Detect which cell encompasses the target text, then output its (x, y) center coordinate. 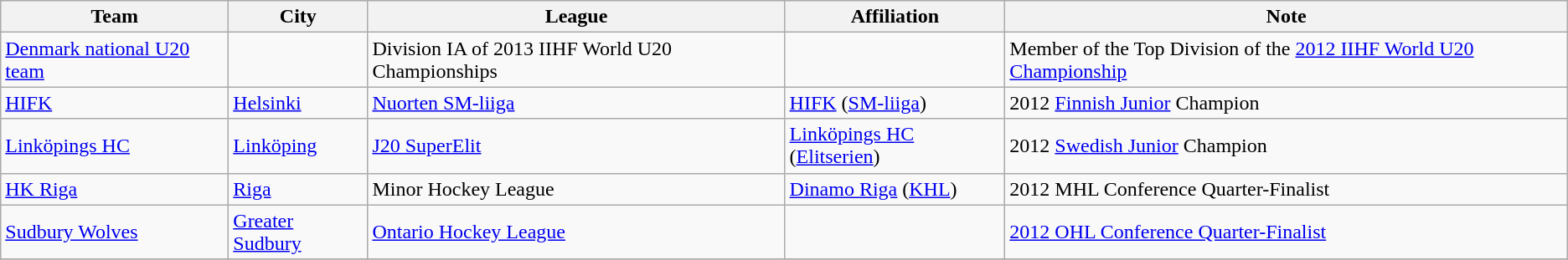
Affiliation (895, 17)
Greater Sudbury (298, 232)
Helsinki (298, 103)
League (576, 17)
HIFK (115, 103)
Team (115, 17)
Note (1287, 17)
Riga (298, 189)
Linköping (298, 145)
J20 SuperElit (576, 145)
2012 Finnish Junior Champion (1287, 103)
Sudbury Wolves (115, 232)
Ontario Hockey League (576, 232)
Minor Hockey League (576, 189)
2012 OHL Conference Quarter-Finalist (1287, 232)
Linköpings HC (Elitserien) (895, 145)
2012 Swedish Junior Champion (1287, 145)
Linköpings HC (115, 145)
City (298, 17)
Dinamo Riga (KHL) (895, 189)
Member of the Top Division of the 2012 IIHF World U20 Championship (1287, 60)
Denmark national U20 team (115, 60)
HK Riga (115, 189)
2012 MHL Conference Quarter-Finalist (1287, 189)
Nuorten SM-liiga (576, 103)
Division IA of 2013 IIHF World U20 Championships (576, 60)
HIFK (SM-liiga) (895, 103)
